From the cell containing the given text, extract its center point as [x, y] coordinate. 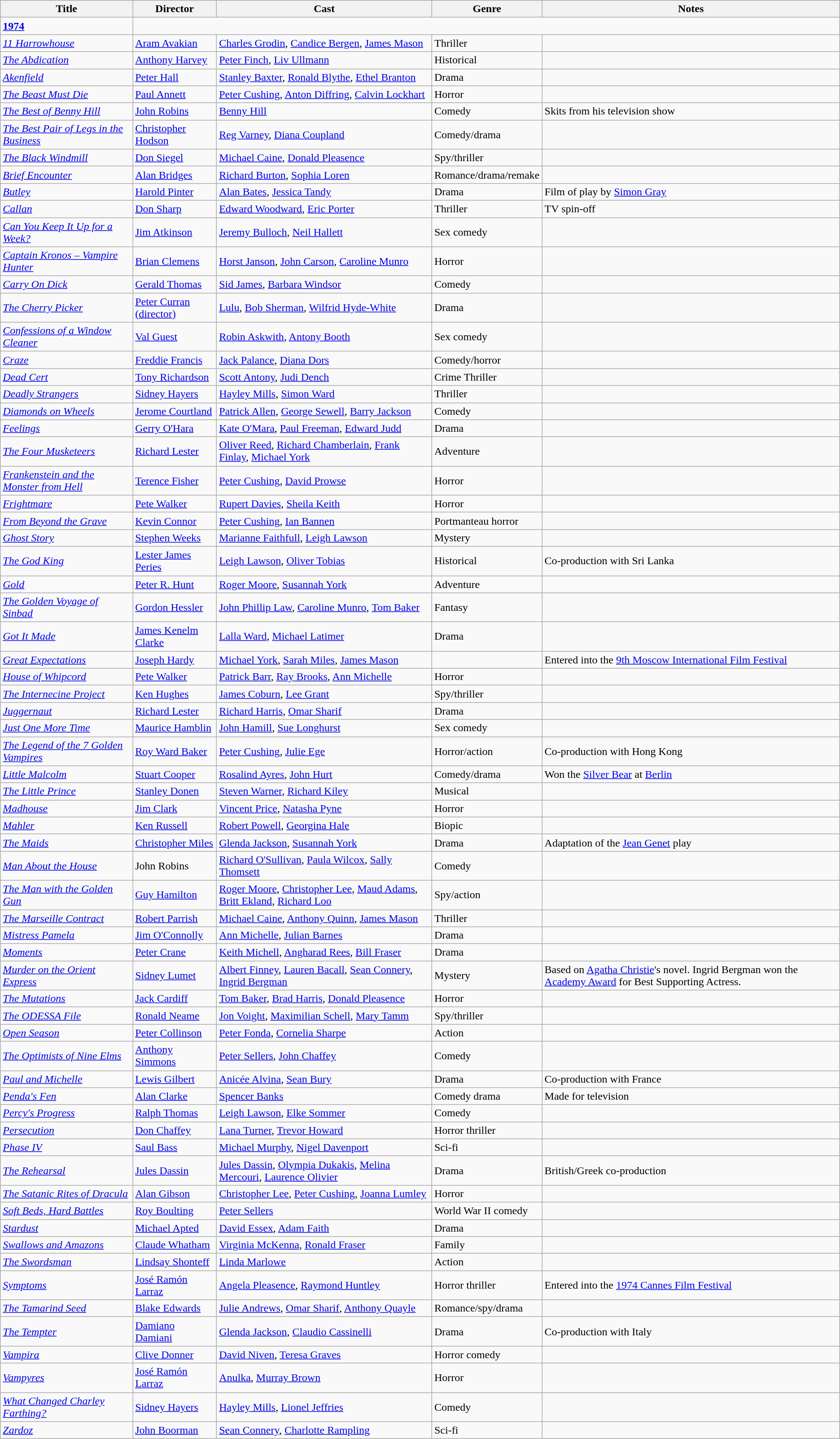
The ODESSA File [66, 1016]
Anulka, Murray Brown [324, 1378]
Jules Dassin, Olympia Dukakis, Melina Mercouri, Laurence Olivier [324, 1171]
Michael York, Sarah Miles, James Mason [324, 660]
Moments [66, 952]
Alan Bates, Jessica Tandy [324, 192]
Jules Dassin [175, 1171]
The Best Pair of Legs in the Business [66, 135]
Peter Cushing, Julie Ege [324, 751]
Director [175, 9]
Peter Sellers, John Chaffey [324, 1056]
Co-production with Hong Kong [691, 751]
Leigh Lawson, Oliver Tobias [324, 561]
John Phillip Law, Caroline Munro, Tom Baker [324, 608]
Edward Woodward, Eric Porter [324, 209]
Tom Baker, Brad Harris, Donald Pleasence [324, 999]
Roger Moore, Christopher Lee, Maud Adams, Britt Ekland, Richard Loo [324, 895]
The Tamarind Seed [66, 1308]
Rupert Davies, Sheila Keith [324, 504]
The Internecine Project [66, 694]
Ralph Thomas [175, 1113]
Fantasy [487, 608]
Musical [487, 791]
World War II comedy [487, 1211]
Peter Crane [175, 952]
Roy Ward Baker [175, 751]
Won the Silver Bear at Berlin [691, 774]
Richard Harris, Omar Sharif [324, 711]
The Satanic Rites of Dracula [66, 1193]
Christopher Miles [175, 842]
Peter Fonda, Cornelia Sharpe [324, 1033]
Hayley Mills, Simon Ward [324, 394]
Gordon Hessler [175, 608]
Swallows and Amazons [66, 1245]
Jerome Courtland [175, 411]
Title [66, 9]
From Beyond the Grave [66, 521]
Gerry O'Hara [175, 428]
Sean Connery, Charlotte Rampling [324, 1430]
Adaptation of the Jean Genet play [691, 842]
Patrick Allen, George Sewell, Barry Jackson [324, 411]
David Essex, Adam Faith [324, 1228]
Entered into the 1974 Cannes Film Festival [691, 1285]
Peter R. Hunt [175, 584]
Ken Hughes [175, 694]
Maurice Hamblin [175, 728]
Roger Moore, Susannah York [324, 584]
Spy/action [487, 895]
Paul Annett [175, 94]
Jack Cardiff [175, 999]
Don Siegel [175, 158]
Comedy/horror [487, 360]
Jeremy Bulloch, Neil Hallett [324, 232]
Symptoms [66, 1285]
Keith Michell, Angharad Rees, Bill Fraser [324, 952]
The Tempter [66, 1331]
TV spin-off [691, 209]
Akenfield [66, 77]
Juggernaut [66, 711]
Diamonds on Wheels [66, 411]
Great Expectations [66, 660]
Vampyres [66, 1378]
Anthony Simmons [175, 1056]
Christopher Hodson [175, 135]
Comedy drama [487, 1096]
Romance/drama/remake [487, 175]
Got It Made [66, 636]
Horror/action [487, 751]
11 Harrowhouse [66, 43]
Lester James Peries [175, 561]
Lewis Gilbert [175, 1079]
The Swordsman [66, 1262]
Lulu, Bob Sherman, Wilfrid Hyde-White [324, 308]
Captain Kronos – Vampire Hunter [66, 261]
Man About the House [66, 865]
Madhouse [66, 808]
Sidney Lumet [175, 976]
Ronald Neame [175, 1016]
Reg Varney, Diana Coupland [324, 135]
The Rehearsal [66, 1171]
Richard Burton, Sophia Loren [324, 175]
Glenda Jackson, Claudio Cassinelli [324, 1331]
Stephen Weeks [175, 538]
Notes [691, 9]
Sid James, Barbara Windsor [324, 285]
Charles Grodin, Candice Bergen, James Mason [324, 43]
Stardust [66, 1228]
Linda Marlowe [324, 1262]
The Marseille Contract [66, 918]
Just One More Time [66, 728]
Lalla Ward, Michael Latimer [324, 636]
Oliver Reed, Richard Chamberlain, Frank Finlay, Michael York [324, 452]
James Coburn, Lee Grant [324, 694]
Based on Agatha Christie's novel. Ingrid Bergman won the Academy Award for Best Supporting Actress. [691, 976]
Romance/spy/drama [487, 1308]
David Niven, Teresa Graves [324, 1355]
Jim Clark [175, 808]
Frankenstein and the Monster from Hell [66, 480]
Co-production with Sri Lanka [691, 561]
1974 [66, 26]
John Hamill, Sue Longhurst [324, 728]
Ghost Story [66, 538]
Ken Russell [175, 825]
Skits from his television show [691, 111]
Open Season [66, 1033]
Peter Cushing, Ian Bannen [324, 521]
Terence Fisher [175, 480]
Alan Clarke [175, 1096]
Marianne Faithfull, Leigh Lawson [324, 538]
Penda's Fen [66, 1096]
Benny Hill [324, 111]
Can You Keep It Up for a Week? [66, 232]
Co-production with France [691, 1079]
Saul Bass [175, 1147]
Brian Clemens [175, 261]
Harold Pinter [175, 192]
Horror comedy [487, 1355]
Stanley Donen [175, 791]
Alan Bridges [175, 175]
Murder on the Orient Express [66, 976]
Jack Palance, Diana Dors [324, 360]
The Legend of the 7 Golden Vampires [66, 751]
Peter Collinson [175, 1033]
Mahler [66, 825]
The Cherry Picker [66, 308]
Stuart Cooper [175, 774]
Virginia McKenna, Ronald Fraser [324, 1245]
Persecution [66, 1130]
The Optimists of Nine Elms [66, 1056]
Aram Avakian [175, 43]
Cast [324, 9]
Peter Cushing, David Prowse [324, 480]
Little Malcolm [66, 774]
Val Guest [175, 337]
Robin Askwith, Antony Booth [324, 337]
The Man with the Golden Gun [66, 895]
Rosalind Ayres, John Hurt [324, 774]
Stanley Baxter, Ronald Blythe, Ethel Branton [324, 77]
Michael Caine, Anthony Quinn, James Mason [324, 918]
Vampira [66, 1355]
Zardoz [66, 1430]
Peter Cushing, Anton Diffring, Calvin Lockhart [324, 94]
Jon Voight, Maximilian Schell, Mary Tamm [324, 1016]
Blake Edwards [175, 1308]
Michael Murphy, Nigel Davenport [324, 1147]
Scott Antony, Judi Dench [324, 377]
Glenda Jackson, Susannah York [324, 842]
The God King [66, 561]
Roy Boulting [175, 1211]
Claude Whatham [175, 1245]
John Boorman [175, 1430]
Peter Hall [175, 77]
Crime Thriller [487, 377]
The Black Windmill [66, 158]
The Little Prince [66, 791]
Mistress Pamela [66, 935]
Angela Pleasence, Raymond Huntley [324, 1285]
James Kenelm Clarke [175, 636]
Carry On Dick [66, 285]
Made for television [691, 1096]
Film of play by Simon Gray [691, 192]
Paul and Michelle [66, 1079]
Peter Finch, Liv Ullmann [324, 60]
Freddie Francis [175, 360]
Don Sharp [175, 209]
Gold [66, 584]
Robert Parrish [175, 918]
British/Greek co-production [691, 1171]
Alan Gibson [175, 1193]
Phase IV [66, 1147]
Hayley Mills, Lionel Jeffries [324, 1407]
Co-production with Italy [691, 1331]
The Four Musketeers [66, 452]
Family [487, 1245]
Dead Cert [66, 377]
House of Whipcord [66, 677]
Anthony Harvey [175, 60]
Michael Apted [175, 1228]
Jim Atkinson [175, 232]
Damiano Damiani [175, 1331]
Brief Encounter [66, 175]
Deadly Strangers [66, 394]
Julie Andrews, Omar Sharif, Anthony Quayle [324, 1308]
Jim O'Connolly [175, 935]
The Golden Voyage of Sinbad [66, 608]
The Mutations [66, 999]
Entered into the 9th Moscow International Film Festival [691, 660]
The Maids [66, 842]
Lindsay Shonteff [175, 1262]
The Best of Benny Hill [66, 111]
Callan [66, 209]
Patrick Barr, Ray Brooks, Ann Michelle [324, 677]
Don Chaffey [175, 1130]
Joseph Hardy [175, 660]
Frightmare [66, 504]
Soft Beds, Hard Battles [66, 1211]
Kate O'Mara, Paul Freeman, Edward Judd [324, 428]
Spencer Banks [324, 1096]
Vincent Price, Natasha Pyne [324, 808]
Guy Hamilton [175, 895]
Peter Sellers [324, 1211]
Butley [66, 192]
Feelings [66, 428]
Craze [66, 360]
Robert Powell, Georgina Hale [324, 825]
Kevin Connor [175, 521]
The Abdication [66, 60]
Albert Finney, Lauren Bacall, Sean Connery, Ingrid Bergman [324, 976]
Genre [487, 9]
Richard O'Sullivan, Paula Wilcox, Sally Thomsett [324, 865]
Percy's Progress [66, 1113]
Peter Curran (director) [175, 308]
Horst Janson, John Carson, Caroline Munro [324, 261]
The Beast Must Die [66, 94]
Anicée Alvina, Sean Bury [324, 1079]
Ann Michelle, Julian Barnes [324, 935]
Confessions of a Window Cleaner [66, 337]
Leigh Lawson, Elke Sommer [324, 1113]
Michael Caine, Donald Pleasence [324, 158]
Portmanteau horror [487, 521]
Steven Warner, Richard Kiley [324, 791]
Tony Richardson [175, 377]
Biopic [487, 825]
What Changed Charley Farthing? [66, 1407]
Christopher Lee, Peter Cushing, Joanna Lumley [324, 1193]
Clive Donner [175, 1355]
Lana Turner, Trevor Howard [324, 1130]
Gerald Thomas [175, 285]
